Output the [x, y] coordinate of the center of the cell containing the given text.  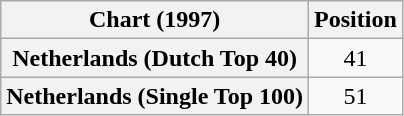
Netherlands (Dutch Top 40) [155, 58]
Position [356, 20]
41 [356, 58]
51 [356, 96]
Chart (1997) [155, 20]
Netherlands (Single Top 100) [155, 96]
